Find where the given text appears and provide that cell's center as [x, y] coordinate. 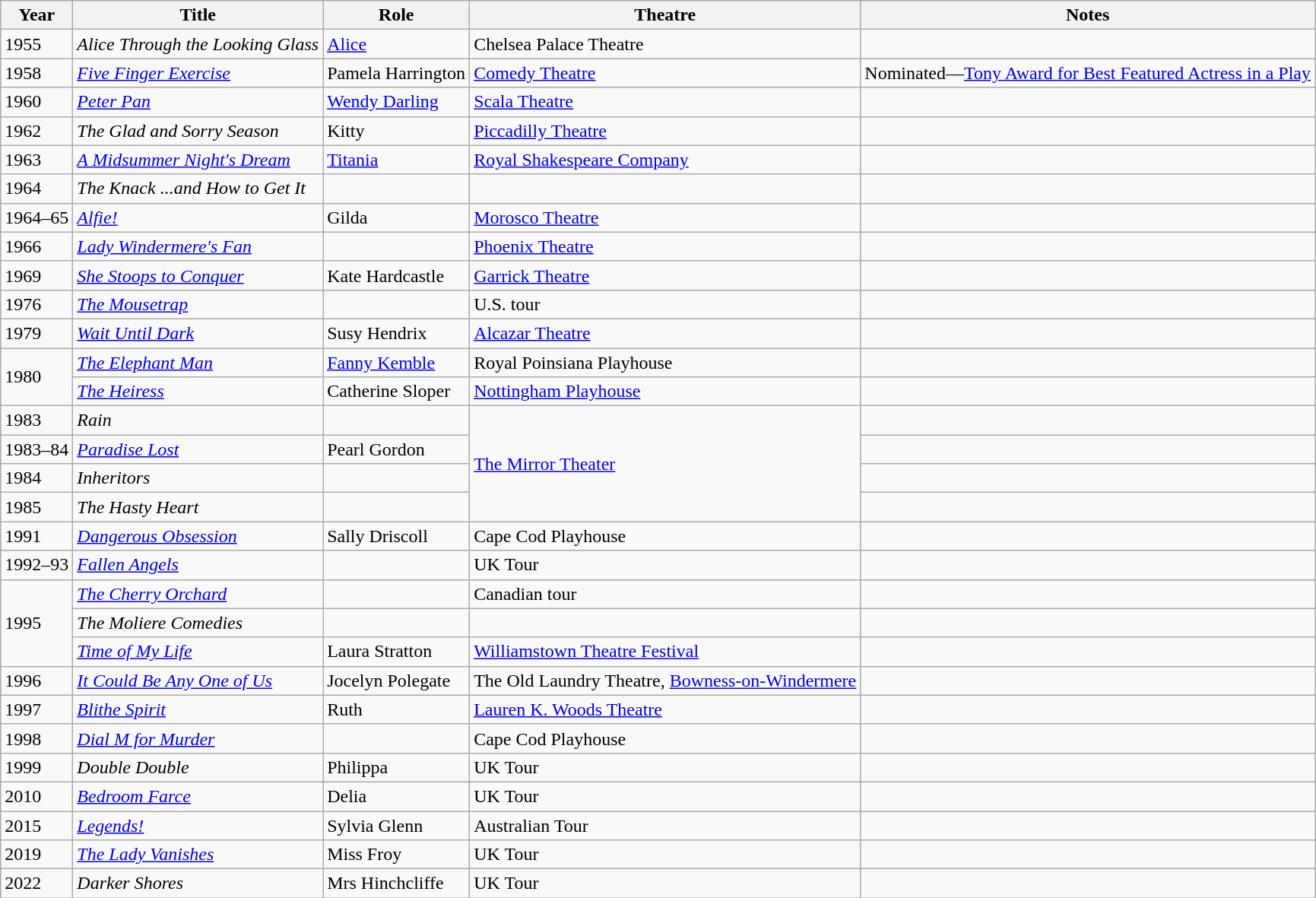
Notes [1088, 15]
A Midsummer Night's Dream [198, 160]
Lauren K. Woods Theatre [665, 709]
Kate Hardcastle [397, 275]
Dial M for Murder [198, 738]
Sylvia Glenn [397, 825]
1964 [36, 189]
1963 [36, 160]
Australian Tour [665, 825]
Susy Hendrix [397, 333]
Ruth [397, 709]
1992–93 [36, 565]
Miss Froy [397, 855]
Lady Windermere's Fan [198, 246]
It Could Be Any One of Us [198, 681]
1969 [36, 275]
The Old Laundry Theatre, Bowness-on-Windermere [665, 681]
The Glad and Sorry Season [198, 131]
Gilda [397, 217]
Blithe Spirit [198, 709]
Fanny Kemble [397, 363]
The Hasty Heart [198, 507]
Role [397, 15]
1985 [36, 507]
Canadian tour [665, 594]
The Heiress [198, 392]
The Knack ...and How to Get It [198, 189]
1996 [36, 681]
Bedroom Farce [198, 796]
Kitty [397, 131]
Wait Until Dark [198, 333]
Inheritors [198, 478]
Theatre [665, 15]
Double Double [198, 767]
Williamstown Theatre Festival [665, 652]
U.S. tour [665, 304]
Piccadilly Theatre [665, 131]
Scala Theatre [665, 102]
1980 [36, 377]
Peter Pan [198, 102]
Fallen Angels [198, 565]
1966 [36, 246]
Alice [397, 44]
Pearl Gordon [397, 449]
2022 [36, 884]
1998 [36, 738]
The Mousetrap [198, 304]
Darker Shores [198, 884]
2010 [36, 796]
1983 [36, 420]
Royal Poinsiana Playhouse [665, 363]
Mrs Hinchcliffe [397, 884]
2019 [36, 855]
Morosco Theatre [665, 217]
The Elephant Man [198, 363]
Alfie! [198, 217]
The Moliere Comedies [198, 623]
1964–65 [36, 217]
Five Finger Exercise [198, 73]
1960 [36, 102]
Royal Shakespeare Company [665, 160]
Paradise Lost [198, 449]
Pamela Harrington [397, 73]
The Cherry Orchard [198, 594]
Year [36, 15]
Garrick Theatre [665, 275]
1984 [36, 478]
Legends! [198, 825]
1979 [36, 333]
She Stoops to Conquer [198, 275]
The Lady Vanishes [198, 855]
1999 [36, 767]
Sally Driscoll [397, 536]
Nottingham Playhouse [665, 392]
Titania [397, 160]
Nominated—Tony Award for Best Featured Actress in a Play [1088, 73]
1997 [36, 709]
1962 [36, 131]
Philippa [397, 767]
The Mirror Theater [665, 464]
2015 [36, 825]
Dangerous Obsession [198, 536]
Chelsea Palace Theatre [665, 44]
Comedy Theatre [665, 73]
Time of My Life [198, 652]
Rain [198, 420]
Delia [397, 796]
Wendy Darling [397, 102]
1976 [36, 304]
Phoenix Theatre [665, 246]
Alcazar Theatre [665, 333]
1991 [36, 536]
1995 [36, 623]
Jocelyn Polegate [397, 681]
1983–84 [36, 449]
Alice Through the Looking Glass [198, 44]
1958 [36, 73]
1955 [36, 44]
Laura Stratton [397, 652]
Title [198, 15]
Catherine Sloper [397, 392]
